From the cell containing the given text, extract its center point as (X, Y) coordinate. 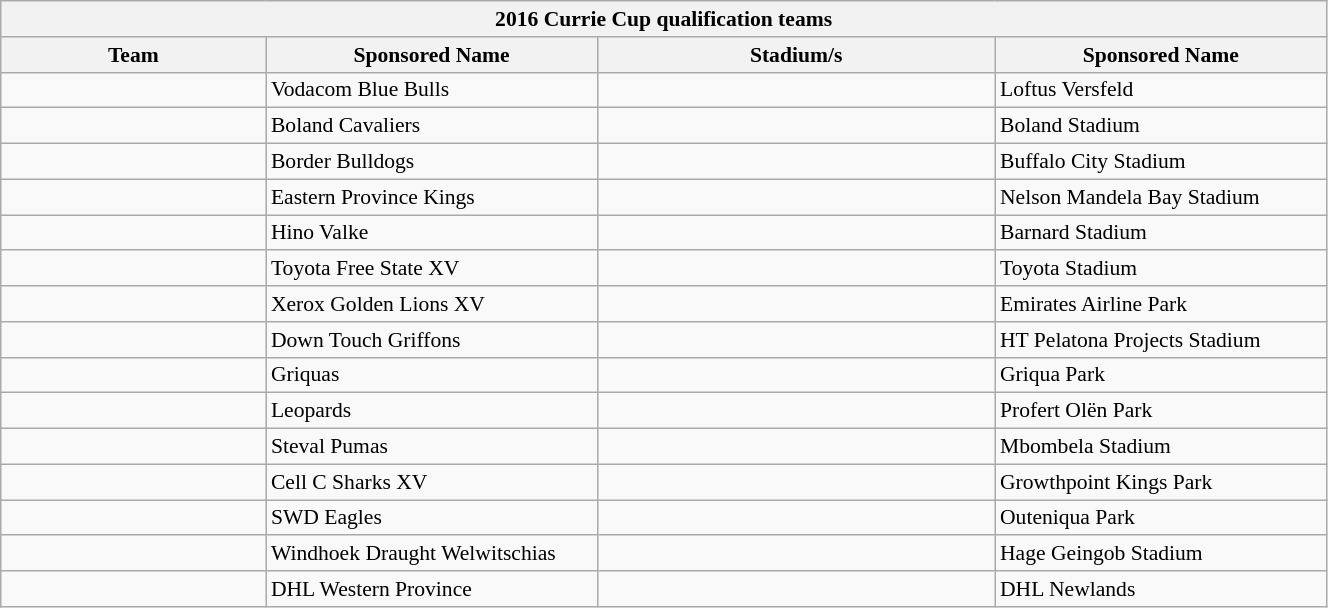
Mbombela Stadium (1160, 447)
Toyota Stadium (1160, 269)
DHL Western Province (432, 589)
Profert Olën Park (1160, 411)
2016 Currie Cup qualification teams (664, 19)
Growthpoint Kings Park (1160, 482)
HT Pelatona Projects Stadium (1160, 340)
Barnard Stadium (1160, 233)
Griqua Park (1160, 375)
Loftus Versfeld (1160, 90)
Buffalo City Stadium (1160, 162)
SWD Eagles (432, 518)
Steval Pumas (432, 447)
Emirates Airline Park (1160, 304)
Toyota Free State XV (432, 269)
Down Touch Griffons (432, 340)
Cell C Sharks XV (432, 482)
Windhoek Draught Welwitschias (432, 554)
DHL Newlands (1160, 589)
Border Bulldogs (432, 162)
Vodacom Blue Bulls (432, 90)
Nelson Mandela Bay Stadium (1160, 197)
Stadium/s (796, 55)
Leopards (432, 411)
Hino Valke (432, 233)
Outeniqua Park (1160, 518)
Griquas (432, 375)
Team (134, 55)
Xerox Golden Lions XV (432, 304)
Hage Geingob Stadium (1160, 554)
Boland Stadium (1160, 126)
Eastern Province Kings (432, 197)
Boland Cavaliers (432, 126)
